Determine the (X, Y) coordinate at the center of the cell enclosing the given text.  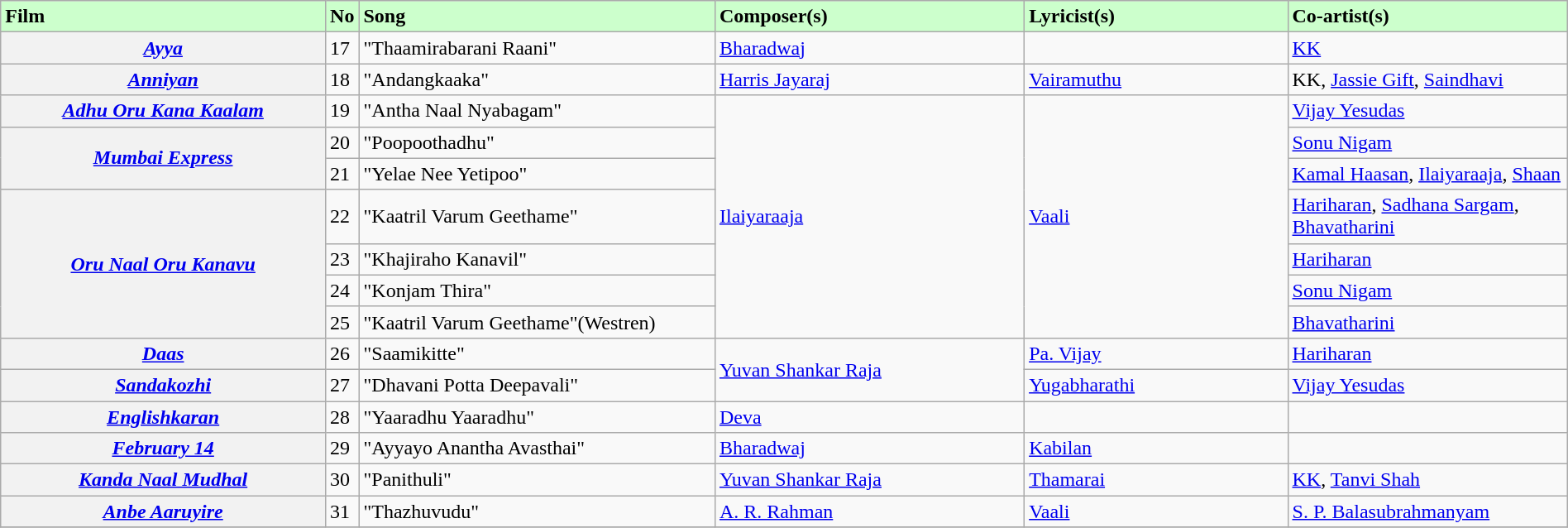
Thamarai (1156, 480)
Anbe Aaruyire (164, 511)
Sandakozhi (164, 385)
Daas (164, 353)
A. R. Rahman (869, 511)
Composer(s) (869, 17)
18 (342, 79)
KK, Jassie Gift, Saindhavi (1427, 79)
"Kaatril Varum Geethame"(Westren) (537, 322)
"Panithuli" (537, 480)
"Ayyayo Anantha Avasthai" (537, 449)
"Andangkaaka" (537, 79)
"Antha Naal Nyabagam" (537, 111)
17 (342, 48)
29 (342, 449)
Lyricist(s) (1156, 17)
Kamal Haasan, Ilaiyaraaja, Shaan (1427, 174)
Kanda Naal Mudhal (164, 480)
"Saamikitte" (537, 353)
19 (342, 111)
Vairamuthu (1156, 79)
"Kaatril Varum Geethame" (537, 217)
24 (342, 290)
Deva (869, 416)
Harris Jayaraj (869, 79)
21 (342, 174)
Co-artist(s) (1427, 17)
"Yaaradhu Yaaradhu" (537, 416)
Mumbai Express (164, 158)
28 (342, 416)
Ilaiyaraaja (869, 217)
Film (164, 17)
Adhu Oru Kana Kaalam (164, 111)
31 (342, 511)
Bhavatharini (1427, 322)
"Thazhuvudu" (537, 511)
Yugabharathi (1156, 385)
"Poopoothadhu" (537, 142)
No (342, 17)
Englishkaran (164, 416)
Song (537, 17)
26 (342, 353)
27 (342, 385)
Anniyan (164, 79)
22 (342, 217)
Oru Naal Oru Kanavu (164, 263)
KK, Tanvi Shah (1427, 480)
23 (342, 259)
30 (342, 480)
KK (1427, 48)
"Thaamirabarani Raani" (537, 48)
"Dhavani Potta Deepavali" (537, 385)
February 14 (164, 449)
25 (342, 322)
"Yelae Nee Yetipoo" (537, 174)
"Konjam Thira" (537, 290)
S. P. Balasubrahmanyam (1427, 511)
20 (342, 142)
Hariharan, Sadhana Sargam, Bhavatharini (1427, 217)
Pa. Vijay (1156, 353)
"Khajiraho Kanavil" (537, 259)
Kabilan (1156, 449)
Ayya (164, 48)
